Pinpoint the cell where the given text exists, returning its (X, Y) midpoint coordinate. 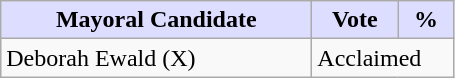
Mayoral Candidate (156, 20)
Deborah Ewald (X) (156, 58)
Vote (355, 20)
Acclaimed (383, 58)
% (426, 20)
